Scan for the cell matching the given text and deliver its [x, y] coordinate at center. 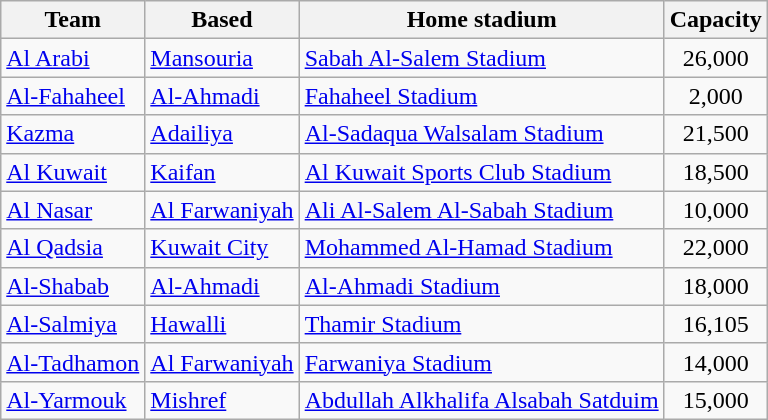
18,000 [716, 286]
10,000 [716, 210]
Home stadium [482, 20]
Thamir Stadium [482, 324]
Al Qadsia [73, 248]
22,000 [716, 248]
Based [222, 20]
Al-Shabab [73, 286]
Al Kuwait [73, 172]
Mohammed Al-Hamad Stadium [482, 248]
Sabah Al-Salem Stadium [482, 58]
Al Kuwait Sports Club Stadium [482, 172]
Fahaheel Stadium [482, 96]
Al-Tadhamon [73, 362]
Al-Salmiya [73, 324]
Al-Sadaqua Walsalam Stadium [482, 134]
Team [73, 20]
Al-Yarmouk [73, 400]
Kazma [73, 134]
Mishref [222, 400]
Capacity [716, 20]
Abdullah Alkhalifa Alsabah Satduim [482, 400]
15,000 [716, 400]
16,105 [716, 324]
Adailiya [222, 134]
14,000 [716, 362]
2,000 [716, 96]
21,500 [716, 134]
Al-Fahaheel [73, 96]
26,000 [716, 58]
Al-Ahmadi Stadium [482, 286]
Hawalli [222, 324]
Kaifan [222, 172]
Ali Al-Salem Al-Sabah Stadium [482, 210]
Mansouria [222, 58]
18,500 [716, 172]
Kuwait City [222, 248]
Farwaniya Stadium [482, 362]
Al Nasar [73, 210]
Al Arabi [73, 58]
